Capture the cell that displays the provided text and extract its (X, Y) central coordinate. 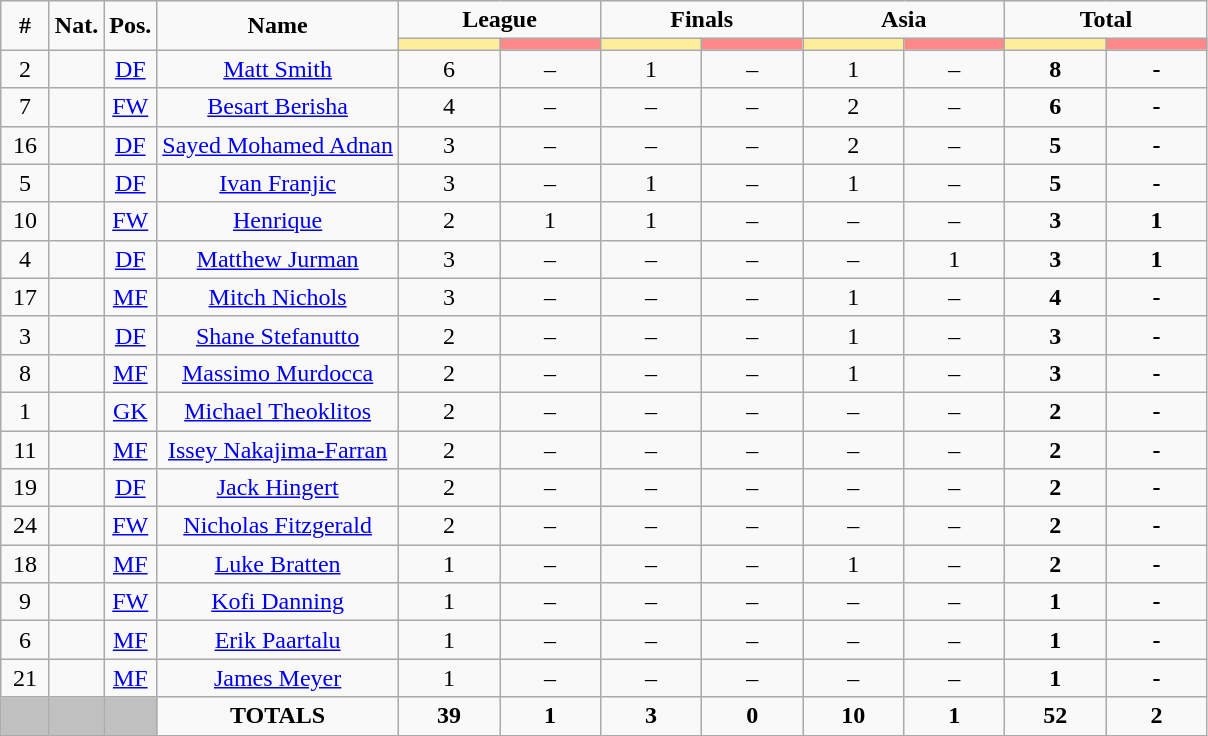
Luke Bratten (278, 564)
Nat. (76, 26)
11 (26, 449)
21 (26, 678)
Total (1106, 20)
Kofi Danning (278, 602)
Michael Theoklitos (278, 411)
Name (278, 26)
0 (752, 716)
Erik Paartalu (278, 640)
52 (1056, 716)
Ivan Franjic (278, 183)
Matt Smith (278, 69)
# (26, 26)
9 (26, 602)
League (499, 20)
17 (26, 297)
Pos. (130, 26)
Shane Stefanutto (278, 335)
Matthew Jurman (278, 259)
Jack Hingert (278, 488)
James Meyer (278, 678)
39 (448, 716)
Mitch Nichols (278, 297)
Besart Berisha (278, 107)
Finals (702, 20)
7 (26, 107)
Issey Nakajima-Farran (278, 449)
Asia (904, 20)
Massimo Murdocca (278, 373)
Sayed Mohamed Adnan (278, 145)
TOTALS (278, 716)
24 (26, 526)
Henrique (278, 221)
16 (26, 145)
GK (130, 411)
18 (26, 564)
Nicholas Fitzgerald (278, 526)
19 (26, 488)
